Extract the [x, y] coordinate from the center of the cell holding the provided text.  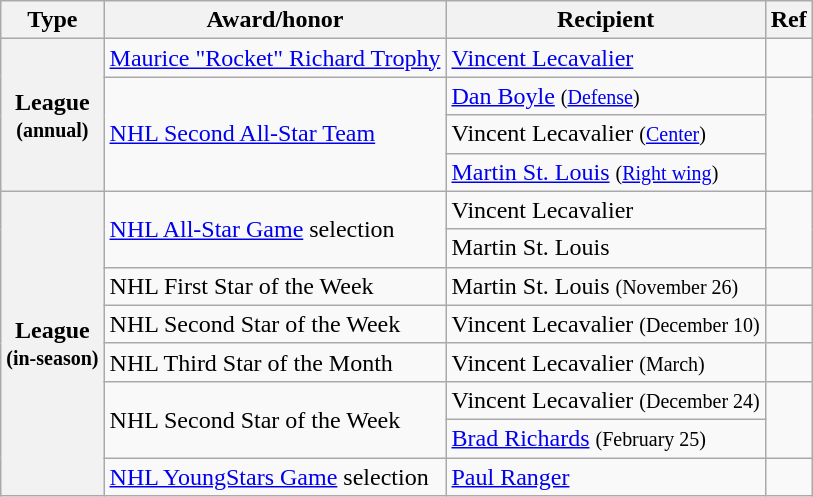
Type [52, 20]
Brad Richards (February 25) [606, 438]
Vincent Lecavalier (December 10) [606, 324]
NHL Third Star of the Month [275, 362]
Award/honor [275, 20]
NHL YoungStars Game selection [275, 477]
Recipient [606, 20]
Ref [788, 20]
Vincent Lecavalier (December 24) [606, 400]
NHL Second All-Star Team [275, 134]
Vincent Lecavalier (March) [606, 362]
Martin St. Louis (Right wing) [606, 172]
League(in-season) [52, 343]
Martin St. Louis [606, 248]
NHL All-Star Game selection [275, 229]
Paul Ranger [606, 477]
League(annual) [52, 115]
Martin St. Louis (November 26) [606, 286]
NHL First Star of the Week [275, 286]
Vincent Lecavalier (Center) [606, 134]
Dan Boyle (Defense) [606, 96]
Maurice "Rocket" Richard Trophy [275, 58]
